Detect which cell encompasses the target text, then output its [x, y] center coordinate. 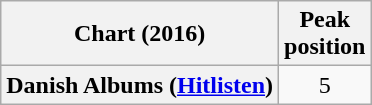
Chart (2016) [140, 34]
Danish Albums (Hitlisten) [140, 85]
Peakposition [325, 34]
5 [325, 85]
